Find where the given text appears and provide that cell's center as (x, y) coordinate. 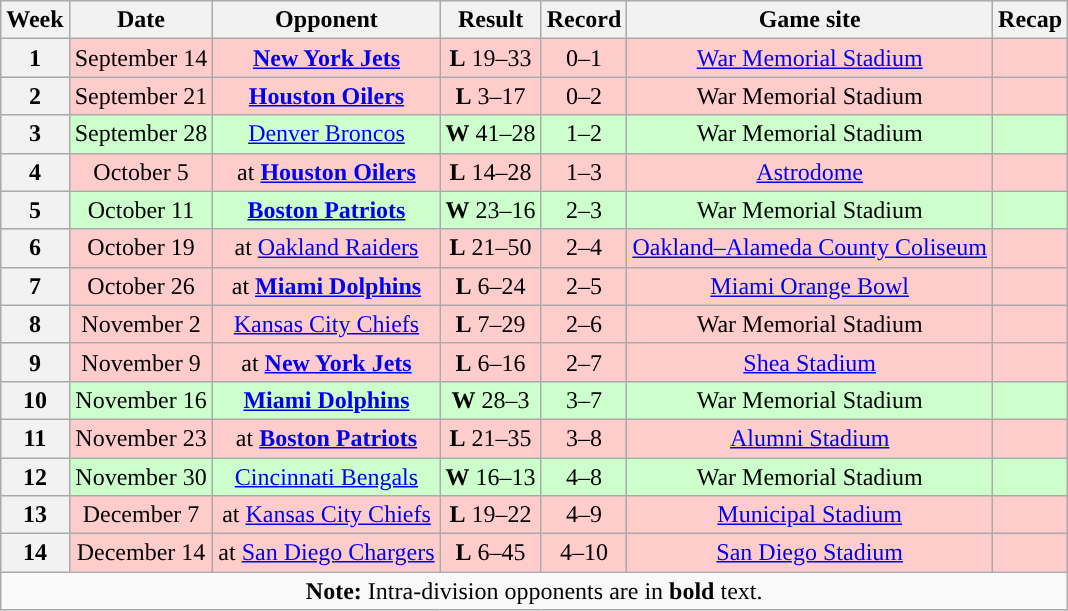
Municipal Stadium (810, 515)
7 (35, 286)
December 7 (141, 515)
L 6–16 (490, 362)
3–8 (584, 438)
9 (35, 362)
L 21–50 (490, 248)
1–3 (584, 172)
2–3 (584, 210)
2–4 (584, 248)
Recap (1030, 20)
0–2 (584, 96)
L 3–17 (490, 96)
at Oakland Raiders (326, 248)
W 16–13 (490, 477)
L 6–45 (490, 553)
October 26 (141, 286)
at Houston Oilers (326, 172)
Boston Patriots (326, 210)
Kansas City Chiefs (326, 324)
November 23 (141, 438)
4–9 (584, 515)
November 16 (141, 400)
November 30 (141, 477)
4–10 (584, 553)
11 (35, 438)
Record (584, 20)
W 41–28 (490, 134)
2 (35, 96)
Oakland–Alameda County Coliseum (810, 248)
October 11 (141, 210)
L 7–29 (490, 324)
Game site (810, 20)
1–2 (584, 134)
L 21–35 (490, 438)
2–5 (584, 286)
8 (35, 324)
12 (35, 477)
4 (35, 172)
6 (35, 248)
L 6–24 (490, 286)
L 14–28 (490, 172)
Date (141, 20)
San Diego Stadium (810, 553)
Houston Oilers (326, 96)
W 23–16 (490, 210)
Denver Broncos (326, 134)
at Kansas City Chiefs (326, 515)
September 21 (141, 96)
3 (35, 134)
October 19 (141, 248)
0–1 (584, 58)
at New York Jets (326, 362)
Alumni Stadium (810, 438)
L 19–33 (490, 58)
Miami Orange Bowl (810, 286)
13 (35, 515)
November 2 (141, 324)
5 (35, 210)
at Boston Patriots (326, 438)
4–8 (584, 477)
L 19–22 (490, 515)
Result (490, 20)
10 (35, 400)
1 (35, 58)
Cincinnati Bengals (326, 477)
Opponent (326, 20)
at Miami Dolphins (326, 286)
2–7 (584, 362)
October 5 (141, 172)
November 9 (141, 362)
September 28 (141, 134)
Note: Intra-division opponents are in bold text. (534, 591)
Shea Stadium (810, 362)
New York Jets (326, 58)
December 14 (141, 553)
3–7 (584, 400)
Astrodome (810, 172)
14 (35, 553)
at San Diego Chargers (326, 553)
Miami Dolphins (326, 400)
2–6 (584, 324)
September 14 (141, 58)
Week (35, 20)
W 28–3 (490, 400)
